Find where the given text appears and provide that cell's center as [x, y] coordinate. 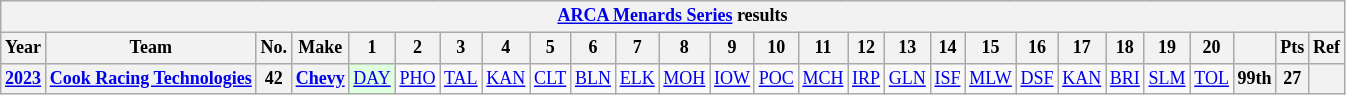
TAL [461, 78]
8 [684, 48]
2 [418, 48]
BLN [594, 78]
42 [274, 78]
11 [823, 48]
PHO [418, 78]
DSF [1037, 78]
99th [1254, 78]
7 [637, 48]
Ref [1327, 48]
POC [776, 78]
10 [776, 48]
20 [1212, 48]
1 [372, 48]
IRP [866, 78]
3 [461, 48]
Pts [1292, 48]
17 [1082, 48]
MLW [990, 78]
19 [1167, 48]
14 [948, 48]
MCH [823, 78]
MOH [684, 78]
Make [320, 48]
4 [506, 48]
27 [1292, 78]
DAY [372, 78]
6 [594, 48]
SLM [1167, 78]
12 [866, 48]
TOL [1212, 78]
2023 [24, 78]
Chevy [320, 78]
5 [550, 48]
BRI [1126, 78]
13 [907, 48]
Team [150, 48]
18 [1126, 48]
ARCA Menards Series results [673, 16]
9 [732, 48]
Cook Racing Technologies [150, 78]
ELK [637, 78]
15 [990, 48]
CLT [550, 78]
GLN [907, 78]
ISF [948, 78]
Year [24, 48]
16 [1037, 48]
IOW [732, 78]
No. [274, 48]
